Search for the cell housing the specified text and yield its (x, y) center coordinate. 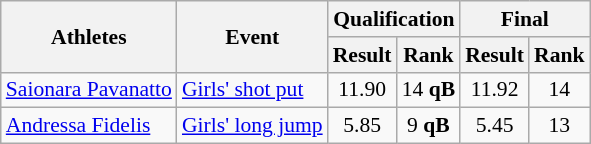
Girls' shot put (252, 90)
Event (252, 36)
Athletes (89, 36)
Andressa Fidelis (89, 126)
14 (560, 90)
5.85 (362, 126)
14 qB (429, 90)
5.45 (494, 126)
Girls' long jump (252, 126)
9 qB (429, 126)
11.92 (494, 90)
Saionara Pavanatto (89, 90)
11.90 (362, 90)
13 (560, 126)
Qualification (394, 19)
Final (524, 19)
